Extract the (X, Y) coordinate from the center of the cell holding the provided text.  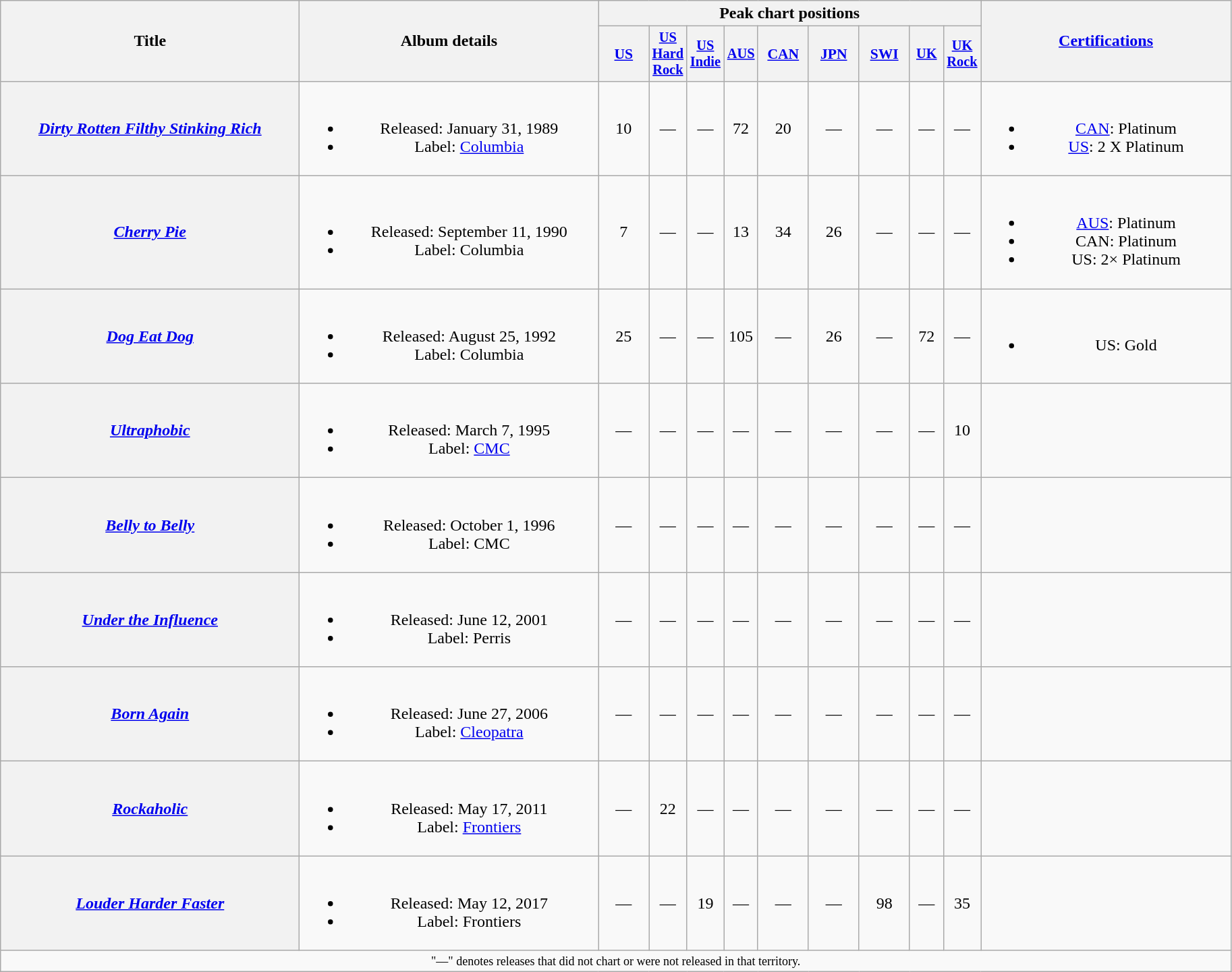
Under the Influence (150, 620)
19 (706, 903)
Ultraphobic (150, 431)
Released: October 1, 1996Label: CMC (449, 525)
Dog Eat Dog (150, 336)
105 (741, 336)
22 (668, 809)
US (623, 54)
Title (150, 41)
Released: September 11, 1990Label: Columbia (449, 232)
Louder Harder Faster (150, 903)
Released: June 12, 2001Label: Perris (449, 620)
US: Gold (1107, 336)
CAN (783, 54)
35 (962, 903)
34 (783, 232)
Released: January 31, 1989Label: Columbia (449, 128)
Cherry Pie (150, 232)
US Indie (706, 54)
Rockaholic (150, 809)
Released: March 7, 1995Label: CMC (449, 431)
USHard Rock (668, 54)
7 (623, 232)
"—" denotes releases that did not chart or were not released in that territory. (616, 961)
UK Rock (962, 54)
Released: June 27, 2006Label: Cleopatra (449, 714)
Released: August 25, 1992Label: Columbia (449, 336)
Released: May 12, 2017Label: Frontiers (449, 903)
CAN: PlatinumUS: 2 X Platinum (1107, 128)
Released: May 17, 2011Label: Frontiers (449, 809)
Belly to Belly (150, 525)
Peak chart positions (789, 13)
UK (926, 54)
Certifications (1107, 41)
JPN (834, 54)
Born Again (150, 714)
25 (623, 336)
Album details (449, 41)
98 (884, 903)
20 (783, 128)
AUS (741, 54)
13 (741, 232)
SWI (884, 54)
Dirty Rotten Filthy Stinking Rich (150, 128)
AUS: PlatinumCAN: PlatinumUS: 2× Platinum (1107, 232)
